From the cell containing the given text, extract its center point as [x, y] coordinate. 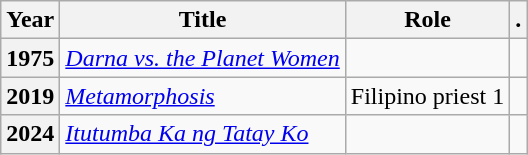
Metamorphosis [202, 96]
Title [202, 20]
. [518, 20]
Itutumba Ka ng Tatay Ko [202, 134]
Darna vs. the Planet Women [202, 58]
2024 [30, 134]
1975 [30, 58]
Year [30, 20]
Role [427, 20]
Filipino priest 1 [427, 96]
2019 [30, 96]
